For the text-containing cell, return its midpoint in [x, y] coordinate format. 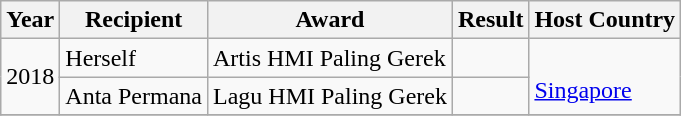
2018 [30, 77]
Herself [134, 58]
Lagu HMI Paling Gerek [330, 96]
Singapore [605, 77]
Award [330, 20]
Host Country [605, 20]
Year [30, 20]
Artis HMI Paling Gerek [330, 58]
Anta Permana [134, 96]
Result [491, 20]
Recipient [134, 20]
